Provide the (X, Y) coordinate of the cell's center where the given text is located.  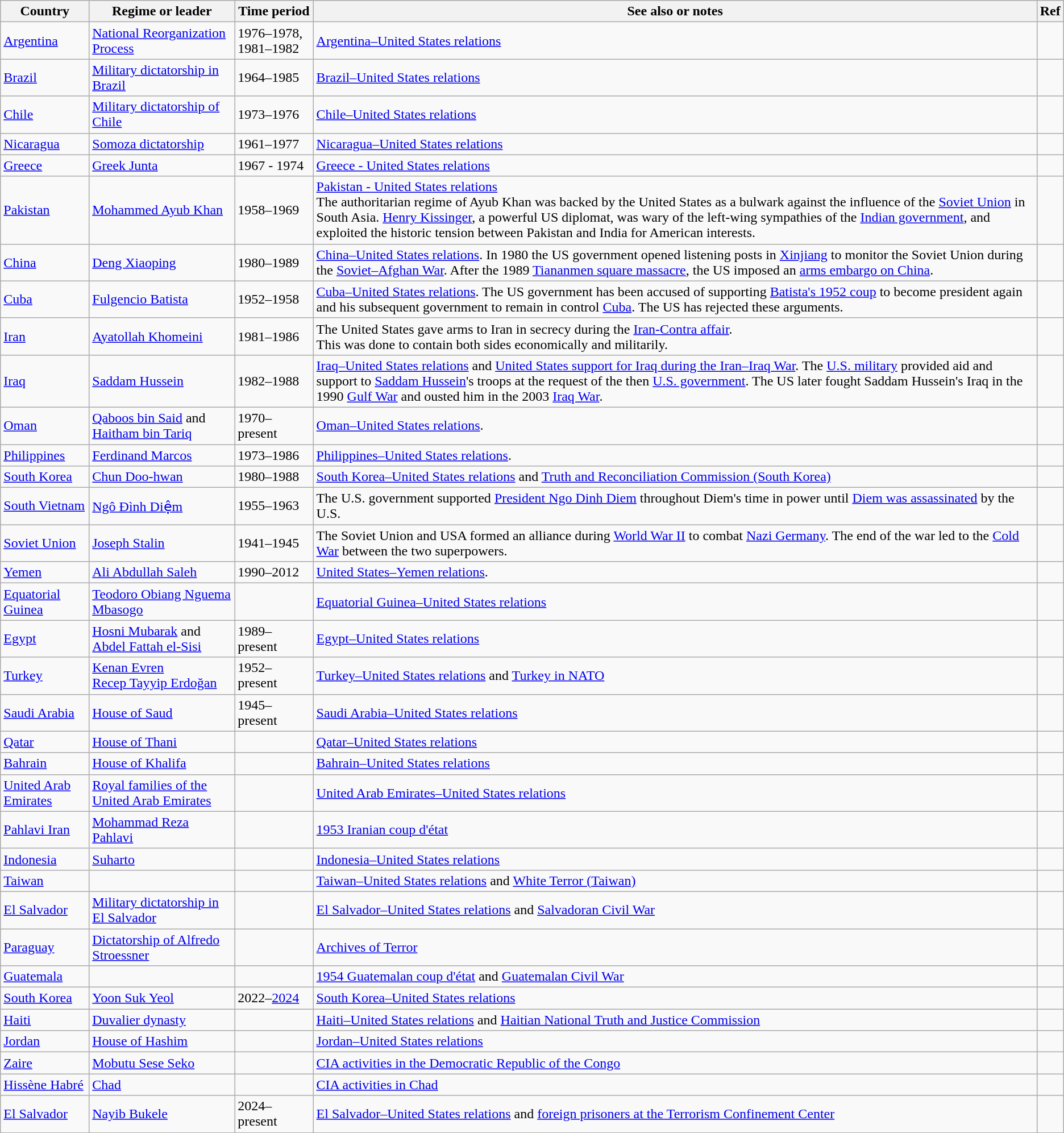
1955–1963 (274, 506)
Pahlavi Iran (45, 830)
Greek Junta (162, 165)
Hosni Mubarak and Abdel Fattah el-Sisi (162, 639)
Country (45, 11)
Yemen (45, 572)
Haiti (45, 1020)
Yoon Suk Yeol (162, 998)
Bahrain–United States relations (675, 763)
Saudi Arabia (45, 713)
1970–present (274, 425)
Pakistan (45, 210)
Iraq (45, 381)
1981–1986 (274, 337)
Ref (1050, 11)
Deng Xiaoping (162, 263)
House of Thani (162, 742)
South Vietnam (45, 506)
Hissène Habré (45, 1085)
Jordan–United States relations (675, 1041)
Regime or leader (162, 11)
National Reorganization Process (162, 41)
United Arab Emirates (45, 792)
Qaboos bin Said and Haitham bin Tariq (162, 425)
Taiwan–United States relations and White Terror (Taiwan) (675, 881)
Turkey (45, 675)
Suharto (162, 859)
Saudi Arabia–United States relations (675, 713)
El Salvador–United States relations and foreign prisoners at the Terrorism Confinement Center (675, 1114)
Somoza dictatorship (162, 144)
Philippines–United States relations. (675, 455)
House of Khalifa (162, 763)
Jordan (45, 1041)
1952–1958 (274, 299)
El Salvador–United States relations and Salvadoran Civil War (675, 910)
1990–2012 (274, 572)
1989–present (274, 639)
1976–1978, 1981–1982 (274, 41)
Royal families of the United Arab Emirates (162, 792)
1958–1969 (274, 210)
1980–1989 (274, 263)
Greece (45, 165)
House of Hashim (162, 1041)
Teodoro Obiang Nguema Mbasogo (162, 601)
Chun Doo-hwan (162, 477)
Archives of Terror (675, 947)
1973–1976 (274, 115)
Equatorial Guinea–United States relations (675, 601)
South Korea–United States relations (675, 998)
Qatar (45, 742)
The United States gave arms to Iran in secrecy during the Iran-Contra affair.This was done to contain both sides economically and militarily. (675, 337)
Time period (274, 11)
Ferdinand Marcos (162, 455)
The U.S. government supported President Ngo Dinh Diem throughout Diem's time in power until Diem was assassinated by the U.S. (675, 506)
Military dictatorship of Chile (162, 115)
1941–1945 (274, 543)
2024–present (274, 1114)
Taiwan (45, 881)
Paraguay (45, 947)
Indonesia–United States relations (675, 859)
Brazil–United States relations (675, 77)
Military dictatorship in El Salvador (162, 910)
Qatar–United States relations (675, 742)
Turkey–United States relations and Turkey in NATO (675, 675)
1973–1986 (274, 455)
Military dictatorship in Brazil (162, 77)
1980–1988 (274, 477)
CIA activities in Chad (675, 1085)
Nayib Bukele (162, 1114)
Egypt–United States relations (675, 639)
Argentina–United States relations (675, 41)
1953 Iranian coup d'état (675, 830)
Brazil (45, 77)
Indonesia (45, 859)
1954 Guatemalan coup d'état and Guatemalan Civil War (675, 977)
Ayatollah Khomeini (162, 337)
Ali Abdullah Saleh (162, 572)
Chad (162, 1085)
Iran (45, 337)
Soviet Union (45, 543)
Joseph Stalin (162, 543)
Mobutu Sese Seko (162, 1063)
Oman–United States relations. (675, 425)
Greece - United States relations (675, 165)
Nicaragua (45, 144)
See also or notes (675, 11)
Cuba (45, 299)
Oman (45, 425)
Bahrain (45, 763)
Chile (45, 115)
Kenan EvrenRecep Tayyip Erdoğan (162, 675)
Ngô Đình Diệm (162, 506)
Argentina (45, 41)
Mohammed Ayub Khan (162, 210)
Saddam Hussein (162, 381)
United Arab Emirates–United States relations (675, 792)
Fulgencio Batista (162, 299)
Zaire (45, 1063)
CIA activities in the Democratic Republic of the Congo (675, 1063)
1982–1988 (274, 381)
Egypt (45, 639)
1964–1985 (274, 77)
House of Saud (162, 713)
Dictatorship of Alfredo Stroessner (162, 947)
Equatorial Guinea (45, 601)
1952–present (274, 675)
1945–present (274, 713)
Philippines (45, 455)
South Korea–United States relations and Truth and Reconciliation Commission (South Korea) (675, 477)
Chile–United States relations (675, 115)
China (45, 263)
Mohammad Reza Pahlavi (162, 830)
1967 - 1974 (274, 165)
Haiti–United States relations and Haitian National Truth and Justice Commission (675, 1020)
United States–Yemen relations. (675, 572)
Guatemala (45, 977)
Duvalier dynasty (162, 1020)
1961–1977 (274, 144)
2022–2024 (274, 998)
Nicaragua–United States relations (675, 144)
